For the text-containing cell, return its midpoint in [x, y] coordinate format. 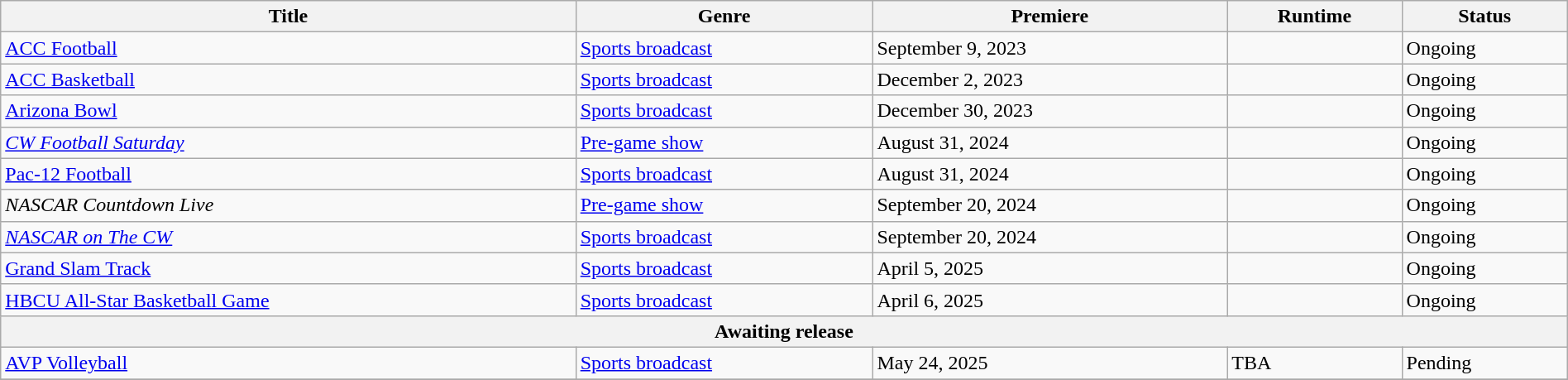
September 9, 2023 [1050, 48]
Title [288, 17]
Genre [724, 17]
NASCAR Countdown Live [288, 205]
ACC Basketball [288, 79]
AVP Volleyball [288, 363]
December 30, 2023 [1050, 111]
Arizona Bowl [288, 111]
Pending [1484, 363]
April 5, 2025 [1050, 268]
CW Football Saturday [288, 142]
Grand Slam Track [288, 268]
NASCAR on The CW [288, 237]
Pac-12 Football [288, 174]
TBA [1315, 363]
May 24, 2025 [1050, 363]
Premiere [1050, 17]
December 2, 2023 [1050, 79]
April 6, 2025 [1050, 300]
ACC Football [288, 48]
Status [1484, 17]
Awaiting release [784, 331]
HBCU All-Star Basketball Game [288, 300]
Runtime [1315, 17]
